Search for the cell housing the specified text and yield its [X, Y] center coordinate. 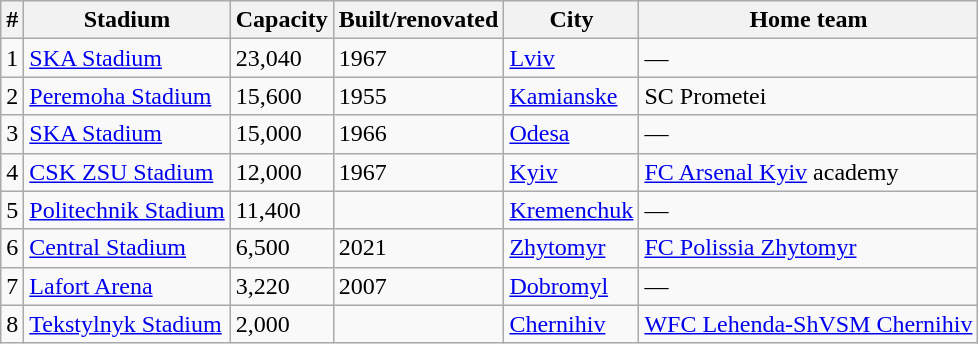
15,600 [282, 96]
WFC Lehenda-ShVSM Chernihiv [808, 324]
2021 [418, 248]
# [12, 20]
2,000 [282, 324]
2007 [418, 286]
Kamianske [572, 96]
3 [12, 134]
12,000 [282, 172]
CSK ZSU Stadium [127, 172]
1955 [418, 96]
Odesa [572, 134]
Central Stadium [127, 248]
5 [12, 210]
7 [12, 286]
1966 [418, 134]
Zhytomyr [572, 248]
Kremenchuk [572, 210]
Capacity [282, 20]
Peremoha Stadium [127, 96]
6 [12, 248]
Built/renovated [418, 20]
Dobromyl [572, 286]
FC Polissia Zhytomyr [808, 248]
Lviv [572, 58]
3,220 [282, 286]
Home team [808, 20]
Tekstylnyk Stadium [127, 324]
6,500 [282, 248]
Politechnik Stadium [127, 210]
Stadium [127, 20]
1 [12, 58]
4 [12, 172]
11,400 [282, 210]
15,000 [282, 134]
8 [12, 324]
Chernihiv [572, 324]
SC Prometei [808, 96]
Kyiv [572, 172]
2 [12, 96]
FC Arsenal Kyiv academy [808, 172]
City [572, 20]
Lafort Arena [127, 286]
23,040 [282, 58]
